Pinpoint the cell where the given text exists, returning its [X, Y] midpoint coordinate. 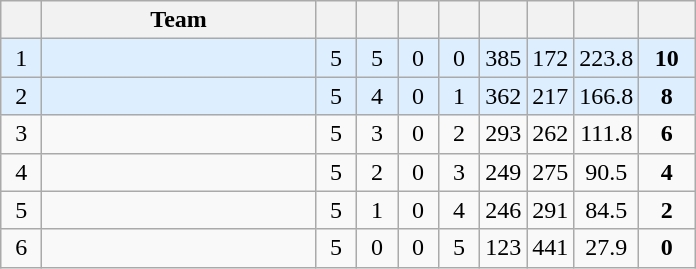
262 [550, 134]
84.5 [606, 210]
441 [550, 248]
249 [504, 172]
172 [550, 58]
Team [179, 20]
123 [504, 248]
246 [504, 210]
217 [550, 96]
293 [504, 134]
362 [504, 96]
275 [550, 172]
10 [667, 58]
291 [550, 210]
385 [504, 58]
90.5 [606, 172]
27.9 [606, 248]
8 [667, 96]
223.8 [606, 58]
111.8 [606, 134]
166.8 [606, 96]
